For the text-containing cell, return its midpoint in (x, y) coordinate format. 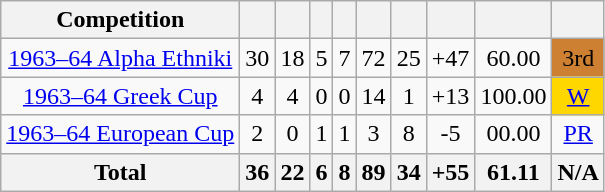
+13 (450, 96)
18 (292, 58)
36 (258, 172)
Competition (120, 20)
5 (322, 58)
100.00 (514, 96)
1963–64 European Cup (120, 134)
N/A (578, 172)
PR (578, 134)
+47 (450, 58)
25 (408, 58)
1963–64 Greek Cup (120, 96)
30 (258, 58)
00.00 (514, 134)
60.00 (514, 58)
14 (374, 96)
72 (374, 58)
22 (292, 172)
1963–64 Alpha Ethniki (120, 58)
-5 (450, 134)
89 (374, 172)
2 (258, 134)
+55 (450, 172)
Total (120, 172)
3 (374, 134)
61.11 (514, 172)
34 (408, 172)
7 (344, 58)
6 (322, 172)
3rd (578, 58)
W (578, 96)
